Detect which cell encompasses the target text, then output its [X, Y] center coordinate. 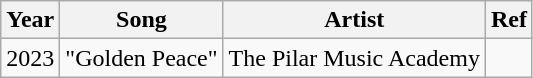
2023 [30, 58]
Artist [354, 20]
The Pilar Music Academy [354, 58]
Song [142, 20]
Year [30, 20]
"Golden Peace" [142, 58]
Ref [508, 20]
